Identify which cell holds the provided text, then report its [x, y] central coordinate. 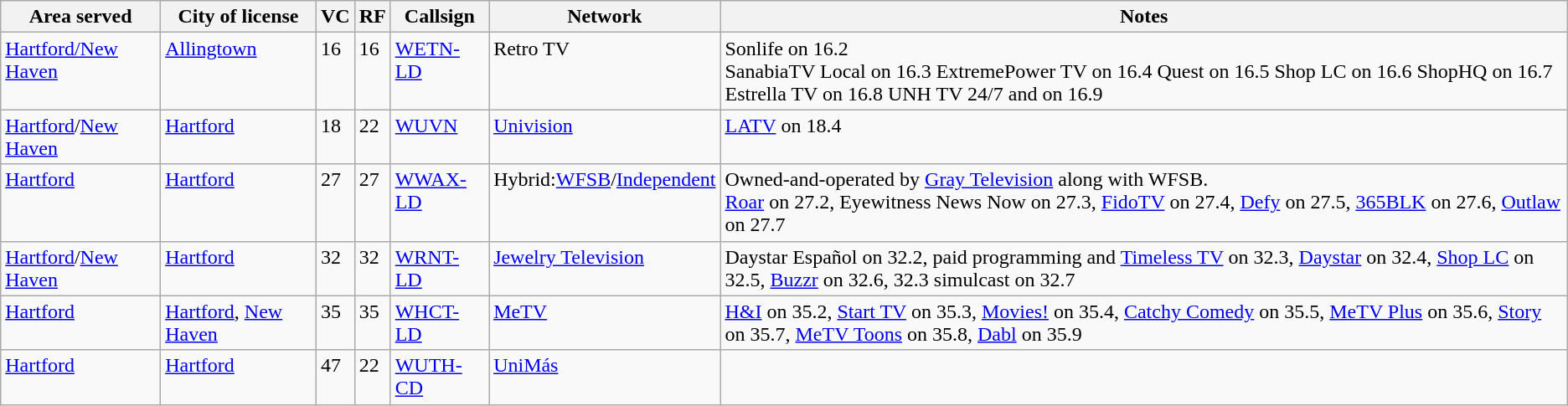
LATV on 18.4 [1144, 137]
Area served [80, 17]
Notes [1144, 17]
WHCT-LD [439, 323]
City of license [239, 17]
Allingtown [239, 71]
47 [335, 377]
VC [335, 17]
Hybrid:WFSB/Independent [605, 203]
Hartford, New Haven [239, 323]
RF [372, 17]
WUTH-CD [439, 377]
Jewelry Television [605, 268]
Daystar Español on 32.2, paid programming and Timeless TV on 32.3, Daystar on 32.4, Shop LC on 32.5, Buzzr on 32.6, 32.3 simulcast on 32.7 [1144, 268]
18 [335, 137]
WUVN [439, 137]
H&I on 35.2, Start TV on 35.3, Movies! on 35.4, Catchy Comedy on 35.5, MeTV Plus on 35.6, Story on 35.7, MeTV Toons on 35.8, Dabl on 35.9 [1144, 323]
Univision [605, 137]
Retro TV [605, 71]
WRNT-LD [439, 268]
UniMás [605, 377]
WWAX-LD [439, 203]
Network [605, 17]
WETN-LD [439, 71]
Callsign [439, 17]
MeTV [605, 323]
